Scan for the cell matching the given text and deliver its [X, Y] coordinate at center. 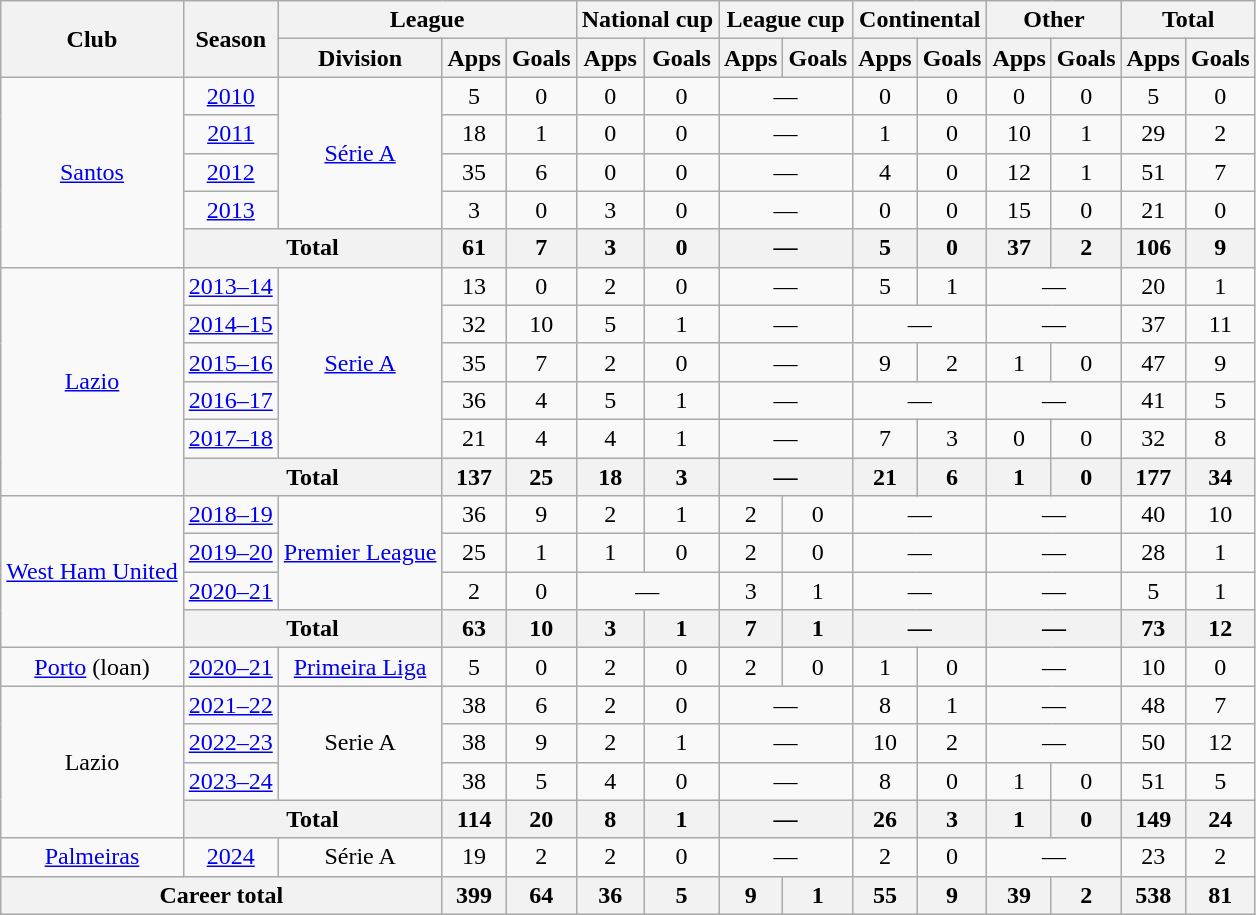
34 [1220, 477]
55 [885, 895]
24 [1220, 819]
41 [1153, 400]
40 [1153, 515]
West Ham United [92, 572]
Division [360, 58]
2017–18 [230, 438]
538 [1153, 895]
2021–22 [230, 705]
League cup [786, 20]
2016–17 [230, 400]
50 [1153, 743]
28 [1153, 553]
106 [1153, 248]
Other [1054, 20]
2013–14 [230, 286]
League [427, 20]
114 [474, 819]
23 [1153, 857]
47 [1153, 362]
177 [1153, 477]
26 [885, 819]
Primeira Liga [360, 667]
81 [1220, 895]
Season [230, 39]
Santos [92, 172]
2013 [230, 210]
137 [474, 477]
2022–23 [230, 743]
Porto (loan) [92, 667]
29 [1153, 134]
2018–19 [230, 515]
Career total [222, 895]
2015–16 [230, 362]
39 [1019, 895]
61 [474, 248]
399 [474, 895]
2023–24 [230, 781]
Continental [920, 20]
2014–15 [230, 324]
73 [1153, 629]
National cup [647, 20]
2024 [230, 857]
15 [1019, 210]
Club [92, 39]
19 [474, 857]
11 [1220, 324]
2010 [230, 96]
13 [474, 286]
63 [474, 629]
64 [541, 895]
149 [1153, 819]
2011 [230, 134]
2019–20 [230, 553]
2012 [230, 172]
Premier League [360, 553]
48 [1153, 705]
Palmeiras [92, 857]
